Extract the [x, y] coordinate from the center of the cell holding the provided text.  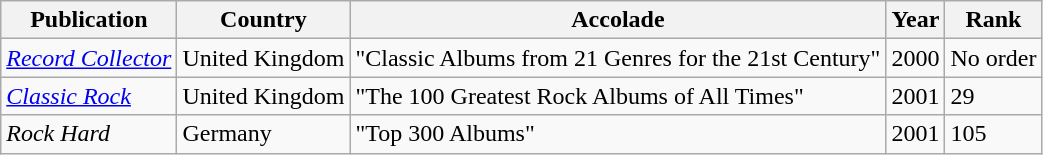
2000 [916, 58]
29 [994, 96]
Rock Hard [89, 134]
"Top 300 Albums" [618, 134]
Classic Rock [89, 96]
"Classic Albums from 21 Genres for the 21st Century" [618, 58]
"The 100 Greatest Rock Albums of All Times" [618, 96]
Rank [994, 20]
Year [916, 20]
Country [264, 20]
Publication [89, 20]
105 [994, 134]
Record Collector [89, 58]
Germany [264, 134]
Accolade [618, 20]
No order [994, 58]
